Output the (x, y) coordinate of the center of the cell containing the given text.  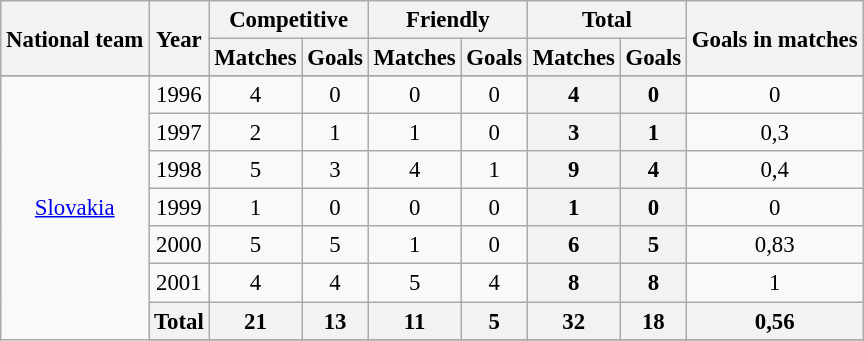
0,4 (774, 170)
1998 (179, 170)
1996 (179, 95)
0,56 (774, 321)
1997 (179, 133)
National team (75, 38)
2 (256, 133)
2000 (179, 245)
11 (414, 321)
13 (335, 321)
32 (574, 321)
Year (179, 38)
Competitive (288, 20)
0,83 (774, 245)
18 (653, 321)
Friendly (448, 20)
2001 (179, 283)
21 (256, 321)
1999 (179, 208)
6 (574, 245)
Goals in matches (774, 38)
0,3 (774, 133)
9 (574, 170)
Slovakia (75, 208)
